Scan for the cell matching the given text and deliver its [X, Y] coordinate at center. 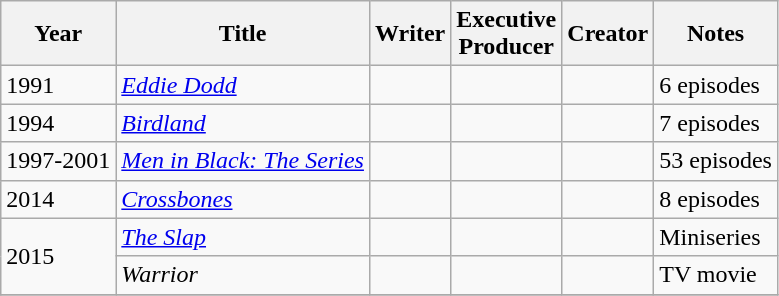
Title [243, 34]
1991 [58, 85]
8 episodes [716, 199]
Warrior [243, 275]
Crossbones [243, 199]
53 episodes [716, 161]
Year [58, 34]
The Slap [243, 237]
6 episodes [716, 85]
2015 [58, 256]
1997-2001 [58, 161]
ExecutiveProducer [506, 34]
Men in Black: The Series [243, 161]
1994 [58, 123]
2014 [58, 199]
Eddie Dodd [243, 85]
Miniseries [716, 237]
Writer [410, 34]
TV movie [716, 275]
Notes [716, 34]
Creator [608, 34]
7 episodes [716, 123]
Birdland [243, 123]
